Scan for the cell matching the given text and deliver its (x, y) coordinate at center. 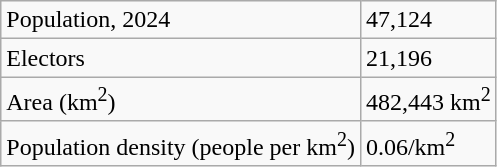
482,443 km2 (428, 100)
Population density (people per km2) (181, 144)
0.06/km2 (428, 144)
47,124 (428, 20)
Electors (181, 58)
21,196 (428, 58)
Population, 2024 (181, 20)
Area (km2) (181, 100)
